Scan for the cell matching the given text and deliver its [x, y] coordinate at center. 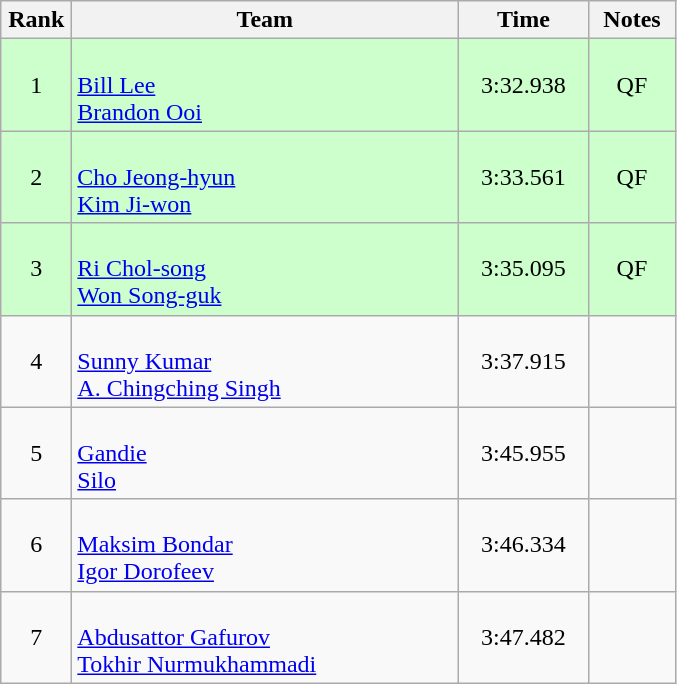
GandieSilo [265, 453]
1 [36, 85]
3:33.561 [524, 177]
Time [524, 20]
7 [36, 637]
Notes [632, 20]
Team [265, 20]
Abdusattor GafurovTokhir Nurmukhammadi [265, 637]
3:32.938 [524, 85]
4 [36, 361]
Sunny KumarA. Chingching Singh [265, 361]
3:46.334 [524, 545]
Cho Jeong-hyunKim Ji-won [265, 177]
6 [36, 545]
3:37.915 [524, 361]
2 [36, 177]
Rank [36, 20]
Ri Chol-songWon Song-guk [265, 269]
Maksim BondarIgor Dorofeev [265, 545]
Bill LeeBrandon Ooi [265, 85]
5 [36, 453]
3:47.482 [524, 637]
3 [36, 269]
3:45.955 [524, 453]
3:35.095 [524, 269]
